Capture the cell that displays the provided text and extract its [x, y] central coordinate. 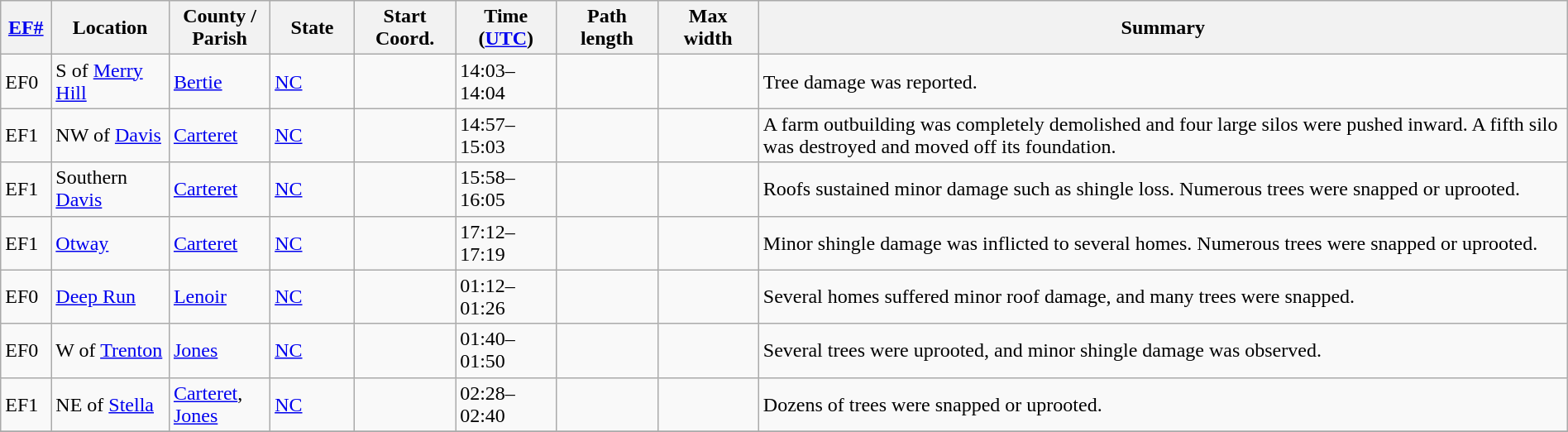
Minor shingle damage was inflicted to several homes. Numerous trees were snapped or uprooted. [1163, 243]
Several homes suffered minor roof damage, and many trees were snapped. [1163, 296]
Time (UTC) [506, 28]
S of Merry Hill [111, 81]
Dozens of trees were snapped or uprooted. [1163, 404]
Path length [607, 28]
Jones [219, 351]
Tree damage was reported. [1163, 81]
W of Trenton [111, 351]
14:57–15:03 [506, 136]
Roofs sustained minor damage such as shingle loss. Numerous trees were snapped or uprooted. [1163, 189]
NW of Davis [111, 136]
02:28–02:40 [506, 404]
Max width [708, 28]
EF# [26, 28]
17:12–17:19 [506, 243]
County / Parish [219, 28]
Lenoir [219, 296]
Southern Davis [111, 189]
Location [111, 28]
Carteret, Jones [219, 404]
A farm outbuilding was completely demolished and four large silos were pushed inward. A fifth silo was destroyed and moved off its foundation. [1163, 136]
01:12–01:26 [506, 296]
01:40–01:50 [506, 351]
Otway [111, 243]
Several trees were uprooted, and minor shingle damage was observed. [1163, 351]
15:58–16:05 [506, 189]
Start Coord. [404, 28]
14:03–14:04 [506, 81]
Bertie [219, 81]
Deep Run [111, 296]
Summary [1163, 28]
NE of Stella [111, 404]
State [313, 28]
